Return (x, y) of the center of cell containing provided text 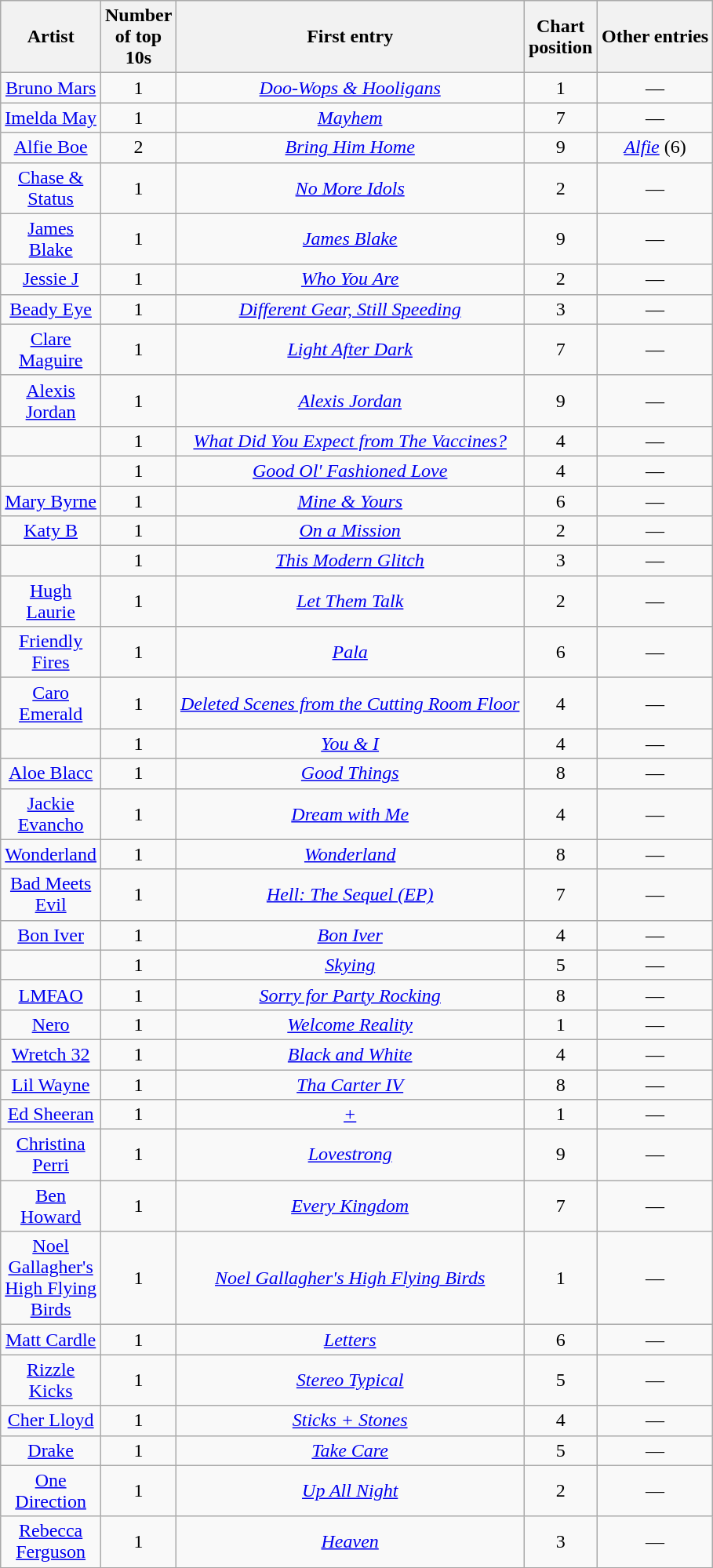
Friendly Fires (51, 653)
Welcome Reality (350, 1024)
Imelda May (51, 118)
Alfie Boe (51, 147)
Every Kingdom (350, 1206)
Black and White (350, 1054)
Take Care (350, 1450)
Clare Maguire (51, 350)
Good Ol' Fashioned Love (350, 471)
Light After Dark (350, 350)
Jackie Evancho (51, 814)
First entry (350, 37)
You & I (350, 744)
Heaven (350, 1542)
Who You Are (350, 279)
Tha Carter IV (350, 1085)
Mary Byrne (51, 501)
Caro Emerald (51, 703)
Aloe Blacc (51, 773)
Rizzle Kicks (51, 1381)
Rebecca Ferguson (51, 1542)
Hugh Laurie (51, 601)
Beady Eye (51, 309)
Nero (51, 1024)
Cher Lloyd (51, 1421)
Let Them Talk (350, 601)
Doo-Wops & Hooligans (350, 88)
Mine & Yours (350, 501)
Ed Sheeran (51, 1115)
Lil Wayne (51, 1085)
Other entries (654, 37)
Up All Night (350, 1490)
Good Things (350, 773)
LMFAO (51, 995)
Chart position (561, 37)
Sticks + Stones (350, 1421)
Hell: The Sequel (EP) (350, 894)
Jessie J (51, 279)
Deleted Scenes from the Cutting Room Floor (350, 703)
Chase & Status (51, 188)
Bring Him Home (350, 147)
Letters (350, 1340)
Wretch 32 (51, 1054)
One Direction (51, 1490)
Different Gear, Still Speeding (350, 309)
On a Mission (350, 531)
Bad Meets Evil (51, 894)
Skying (350, 965)
Stereo Typical (350, 1381)
Sorry for Party Rocking (350, 995)
Pala (350, 653)
This Modern Glitch (350, 561)
Drake (51, 1450)
Matt Cardle (51, 1340)
Artist (51, 37)
What Did You Expect from The Vaccines? (350, 441)
Ben Howard (51, 1206)
Dream with Me (350, 814)
Mayhem (350, 118)
Bruno Mars (51, 88)
Lovestrong (350, 1155)
Alfie (6) (654, 147)
Number of top 10s (139, 37)
No More Idols (350, 188)
+ (350, 1115)
Christina Perri (51, 1155)
Katy B (51, 531)
